Return (X, Y) of the center of cell containing provided text 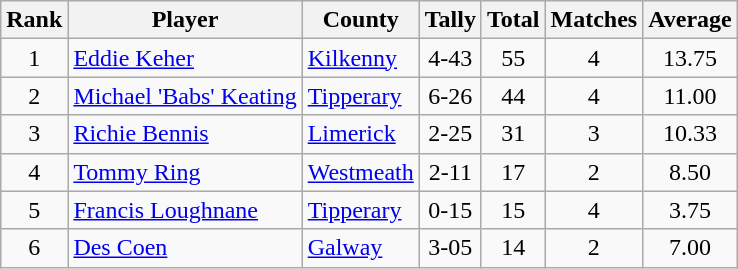
6 (34, 248)
31 (513, 134)
Westmeath (360, 172)
Kilkenny (360, 58)
14 (513, 248)
Michael 'Babs' Keating (185, 96)
Matches (594, 20)
Eddie Keher (185, 58)
2-11 (450, 172)
17 (513, 172)
Francis Loughnane (185, 210)
Tommy Ring (185, 172)
Tally (450, 20)
6-26 (450, 96)
8.50 (690, 172)
Galway (360, 248)
3-05 (450, 248)
55 (513, 58)
44 (513, 96)
4-43 (450, 58)
Richie Bennis (185, 134)
7.00 (690, 248)
Rank (34, 20)
0-15 (450, 210)
13.75 (690, 58)
3.75 (690, 210)
County (360, 20)
Total (513, 20)
1 (34, 58)
2-25 (450, 134)
5 (34, 210)
Player (185, 20)
11.00 (690, 96)
10.33 (690, 134)
Des Coen (185, 248)
Average (690, 20)
Limerick (360, 134)
15 (513, 210)
